Return [x, y] of the center of cell containing provided text 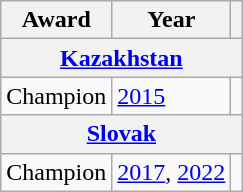
Year [172, 20]
Slovak [122, 134]
Award [56, 20]
2015 [172, 96]
Kazakhstan [122, 58]
2017, 2022 [172, 172]
